Identify which cell holds the provided text, then report its (X, Y) central coordinate. 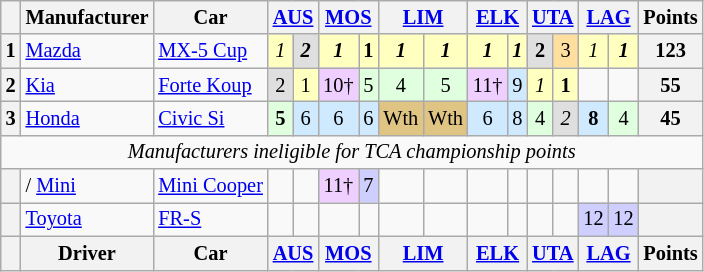
9 (517, 85)
55 (671, 85)
7 (368, 186)
/ Mini (88, 186)
Forte Koup (210, 85)
Kia (88, 85)
123 (671, 51)
Manufacturers ineligible for TCA championship points (352, 152)
Driver (88, 253)
Mini Cooper (210, 186)
Toyota (88, 219)
MX-5 Cup (210, 51)
10† (338, 85)
Honda (88, 118)
Mazda (88, 51)
FR-S (210, 219)
45 (671, 118)
Civic Si (210, 118)
Manufacturer (88, 17)
